Identify which cell holds the provided text, then report its (x, y) central coordinate. 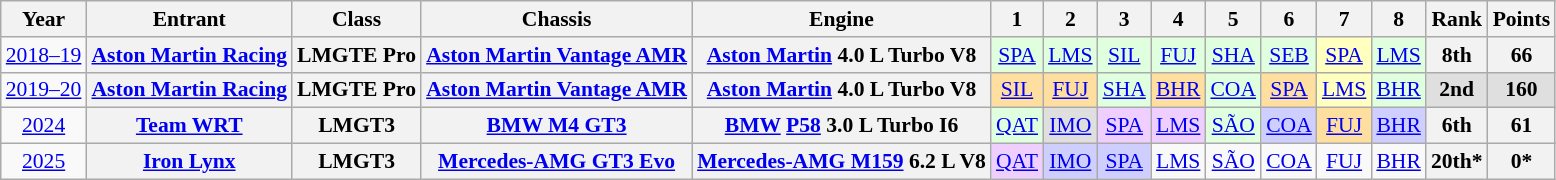
8 (1398, 19)
4 (1178, 19)
20th* (1457, 162)
Mercedes-AMG GT3 Evo (556, 162)
Iron Lynx (189, 162)
160 (1522, 90)
2nd (1457, 90)
Points (1522, 19)
SEB (1289, 55)
7 (1344, 19)
Mercedes-AMG M159 6.2 L V8 (842, 162)
2025 (44, 162)
Year (44, 19)
Team WRT (189, 126)
2018–19 (44, 55)
6 (1289, 19)
Entrant (189, 19)
2019–20 (44, 90)
8th (1457, 55)
2 (1070, 19)
Class (356, 19)
1 (1017, 19)
61 (1522, 126)
2024 (44, 126)
66 (1522, 55)
BMW M4 GT3 (556, 126)
Engine (842, 19)
6th (1457, 126)
Chassis (556, 19)
Rank (1457, 19)
BMW P58 3.0 L Turbo I6 (842, 126)
5 (1233, 19)
0* (1522, 162)
3 (1124, 19)
